Scan for the cell matching the given text and deliver its (X, Y) coordinate at center. 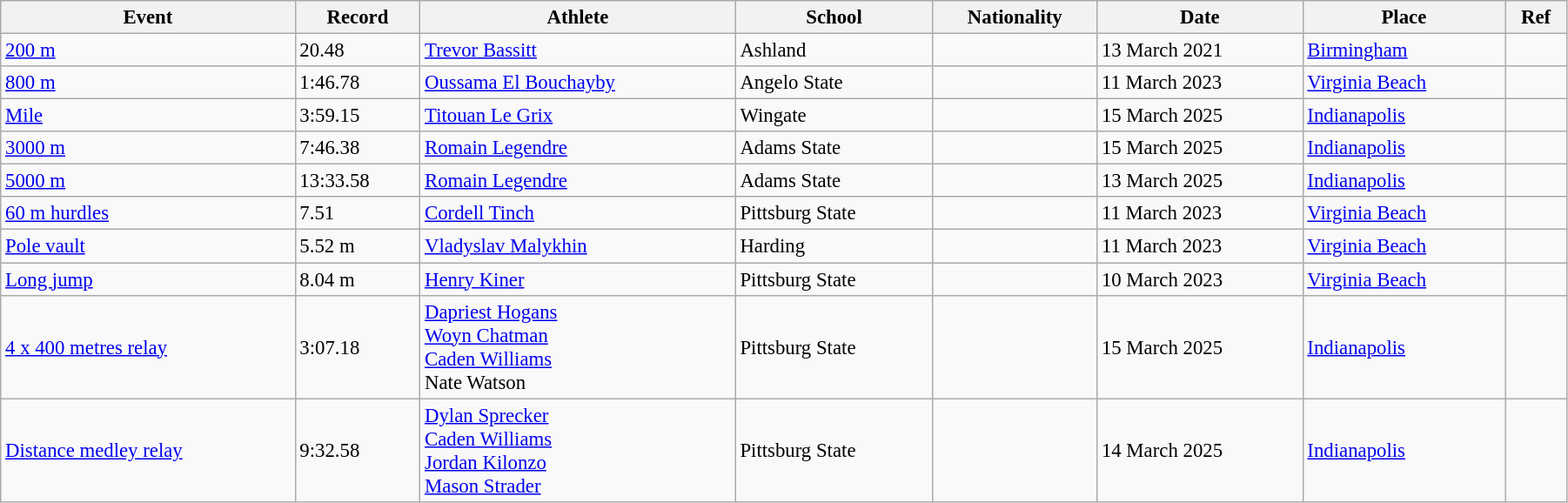
Long jump (148, 279)
3000 m (148, 148)
School (834, 17)
Nationality (1015, 17)
Ref (1537, 17)
7:46.38 (358, 148)
800 m (148, 83)
Dylan SpreckerCaden WilliamsJordan KilonzoMason Strader (578, 451)
9:32.58 (358, 451)
5000 m (148, 181)
1:46.78 (358, 83)
5.52 m (358, 246)
Vladyslav Malykhin (578, 246)
Birmingham (1404, 50)
7.51 (358, 213)
Pole vault (148, 246)
13 March 2021 (1200, 50)
Henry Kiner (578, 279)
60 m hurdles (148, 213)
8.04 m (358, 279)
Harding (834, 246)
14 March 2025 (1200, 451)
Event (148, 17)
Wingate (834, 116)
3:59.15 (358, 116)
Date (1200, 17)
20.48 (358, 50)
13:33.58 (358, 181)
Ashland (834, 50)
Athlete (578, 17)
Titouan Le Grix (578, 116)
Record (358, 17)
Mile (148, 116)
Dapriest HogansWoyn ChatmanCaden WilliamsNate Watson (578, 346)
13 March 2025 (1200, 181)
Distance medley relay (148, 451)
200 m (148, 50)
4 x 400 metres relay (148, 346)
Angelo State (834, 83)
Place (1404, 17)
3:07.18 (358, 346)
Cordell Tinch (578, 213)
Oussama El Bouchayby (578, 83)
Trevor Bassitt (578, 50)
10 March 2023 (1200, 279)
